Detect which cell encompasses the target text, then output its (x, y) center coordinate. 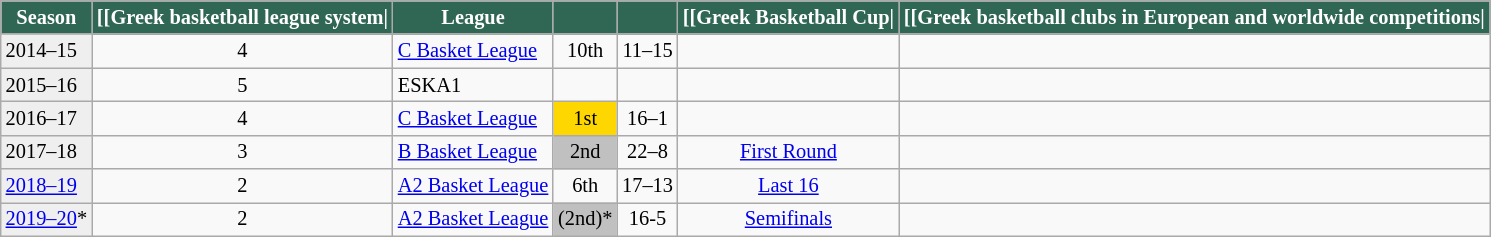
2019–20* (46, 219)
[[Greek basketball clubs in European and worldwide competitions| (1194, 17)
(2nd)* (585, 219)
10th (585, 51)
22–8 (648, 152)
2016–17 (46, 118)
11–15 (648, 51)
3 (242, 152)
2014–15 (46, 51)
16-5 (648, 219)
6th (585, 186)
17–13 (648, 186)
[[Greek basketball league system| (242, 17)
2015–16 (46, 85)
Semifinals (788, 219)
2018–19 (46, 186)
ESKA1 (473, 85)
Season (46, 17)
1st (585, 118)
B Basket League (473, 152)
5 (242, 85)
[[Greek Basketball Cup| (788, 17)
Last 16 (788, 186)
First Round (788, 152)
2nd (585, 152)
League (473, 17)
2017–18 (46, 152)
16–1 (648, 118)
